Search for the cell housing the specified text and yield its [x, y] center coordinate. 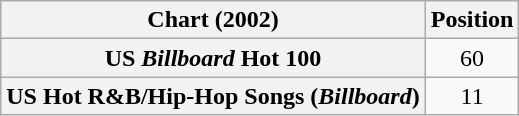
US Billboard Hot 100 [213, 58]
Position [472, 20]
Chart (2002) [213, 20]
11 [472, 96]
60 [472, 58]
US Hot R&B/Hip-Hop Songs (Billboard) [213, 96]
